Search for the cell housing the specified text and yield its (x, y) center coordinate. 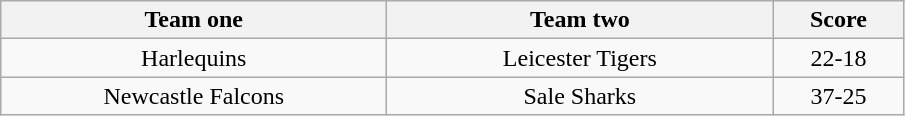
Team one (194, 20)
Leicester Tigers (580, 58)
Sale Sharks (580, 96)
37-25 (838, 96)
Newcastle Falcons (194, 96)
Score (838, 20)
22-18 (838, 58)
Team two (580, 20)
Harlequins (194, 58)
